Locate the cell with the specified text and output its (x, y) center coordinate. 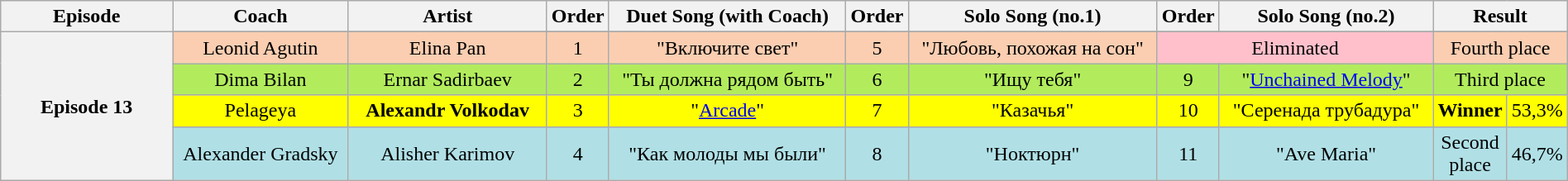
"Ave Maria" (1327, 154)
3 (577, 111)
Episode (87, 17)
Ernar Sadirbaev (447, 79)
"Казачья" (1032, 111)
5 (877, 48)
7 (877, 111)
Artist (447, 17)
"Ты должна рядом быть" (728, 79)
"Как молоды мы были" (728, 154)
Alexandr Volkodav (447, 111)
Leonid Agutin (261, 48)
9 (1188, 79)
"Arcade" (728, 111)
Result (1500, 17)
2 (577, 79)
Alisher Karimov (447, 154)
"Ноктюрн" (1032, 154)
Winner (1470, 111)
Dima Bilan (261, 79)
8 (877, 154)
"Любовь, похожая на сон" (1032, 48)
10 (1188, 111)
Coach (261, 17)
"Unchained Melody" (1327, 79)
1 (577, 48)
Eliminated (1295, 48)
4 (577, 154)
Episode 13 (87, 106)
11 (1188, 154)
Pelageya (261, 111)
"Ищу тебя" (1032, 79)
Alexander Gradsky (261, 154)
53,3% (1537, 111)
Solo Song (no.2) (1327, 17)
Fourth place (1500, 48)
Duet Song (with Coach) (728, 17)
"Серенада трубадура" (1327, 111)
Third place (1500, 79)
Solo Song (no.1) (1032, 17)
Second place (1470, 154)
Elina Pan (447, 48)
46,7% (1537, 154)
6 (877, 79)
"Включите свет" (728, 48)
